Output the (X, Y) coordinate of the center of the cell containing the given text.  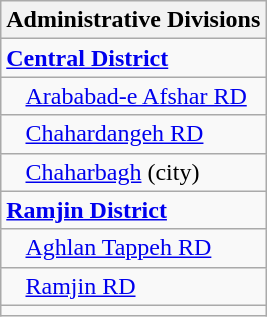
Chaharbagh (city) (134, 172)
Ramjin District (134, 210)
Chahardangeh RD (134, 134)
Central District (134, 58)
Arababad-e Afshar RD (134, 96)
Ramjin RD (134, 286)
Administrative Divisions (134, 20)
Aghlan Tappeh RD (134, 248)
